Pinpoint the cell where the given text exists, returning its [x, y] midpoint coordinate. 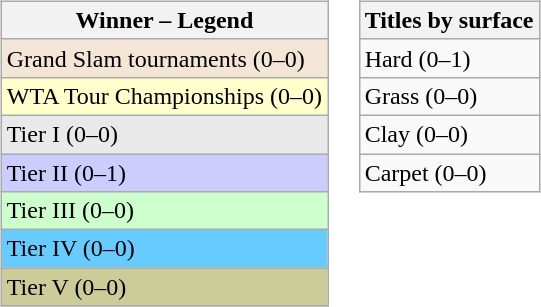
Grass (0–0) [449, 96]
Tier IV (0–0) [164, 249]
Titles by surface [449, 20]
Hard (0–1) [449, 58]
Grand Slam tournaments (0–0) [164, 58]
Tier III (0–0) [164, 211]
Tier V (0–0) [164, 287]
Tier I (0–0) [164, 134]
Winner – Legend [164, 20]
WTA Tour Championships (0–0) [164, 96]
Carpet (0–0) [449, 173]
Tier II (0–1) [164, 173]
Clay (0–0) [449, 134]
